Scan for the cell matching the given text and deliver its (X, Y) coordinate at center. 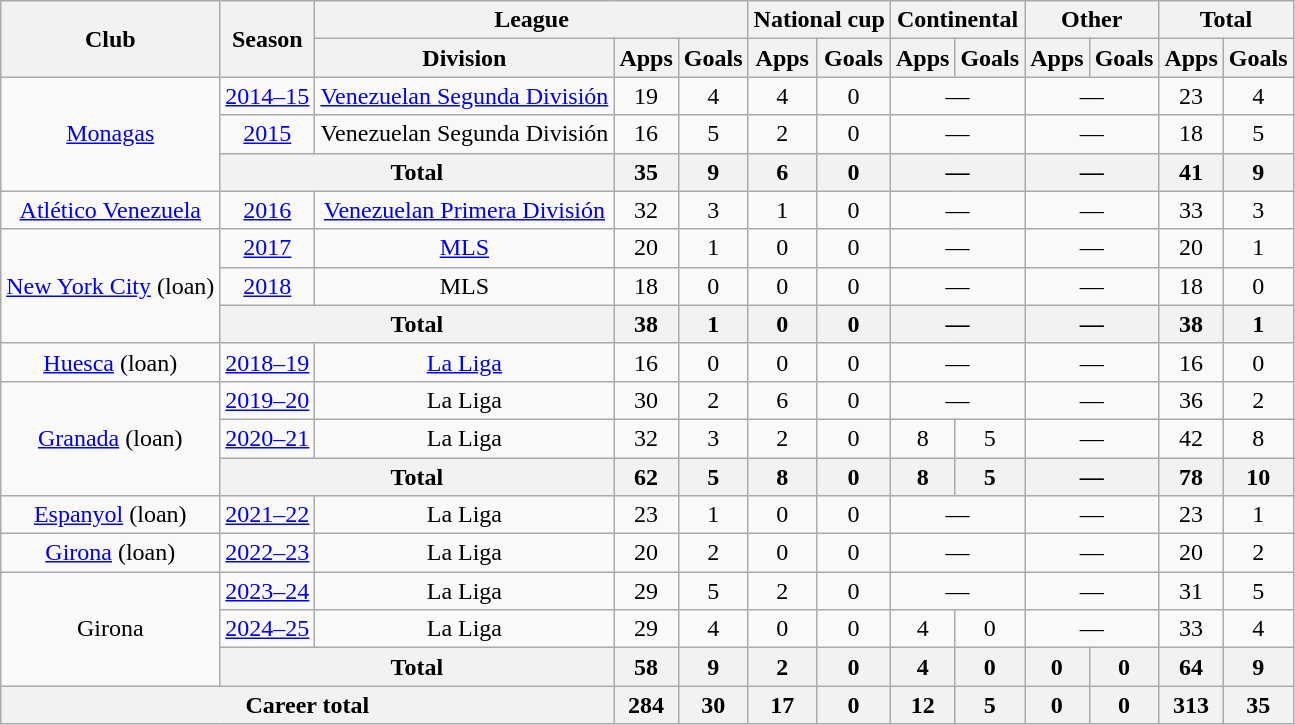
Atlético Venezuela (110, 210)
313 (1191, 705)
Huesca (loan) (110, 362)
Monagas (110, 134)
2021–22 (268, 515)
58 (646, 667)
78 (1191, 477)
2016 (268, 210)
Girona (loan) (110, 553)
2024–25 (268, 629)
2022–23 (268, 553)
31 (1191, 591)
New York City (loan) (110, 286)
2015 (268, 134)
42 (1191, 438)
Other (1092, 20)
Season (268, 39)
Granada (loan) (110, 438)
10 (1258, 477)
2020–21 (268, 438)
2017 (268, 248)
12 (922, 705)
Girona (110, 629)
Espanyol (loan) (110, 515)
2018 (268, 286)
2019–20 (268, 400)
Venezuelan Primera División (464, 210)
2023–24 (268, 591)
Division (464, 58)
64 (1191, 667)
Continental (957, 20)
17 (782, 705)
2018–19 (268, 362)
41 (1191, 172)
Career total (308, 705)
19 (646, 96)
National cup (819, 20)
League (532, 20)
284 (646, 705)
Club (110, 39)
36 (1191, 400)
2014–15 (268, 96)
62 (646, 477)
